Identify which cell holds the provided text, then report its (X, Y) central coordinate. 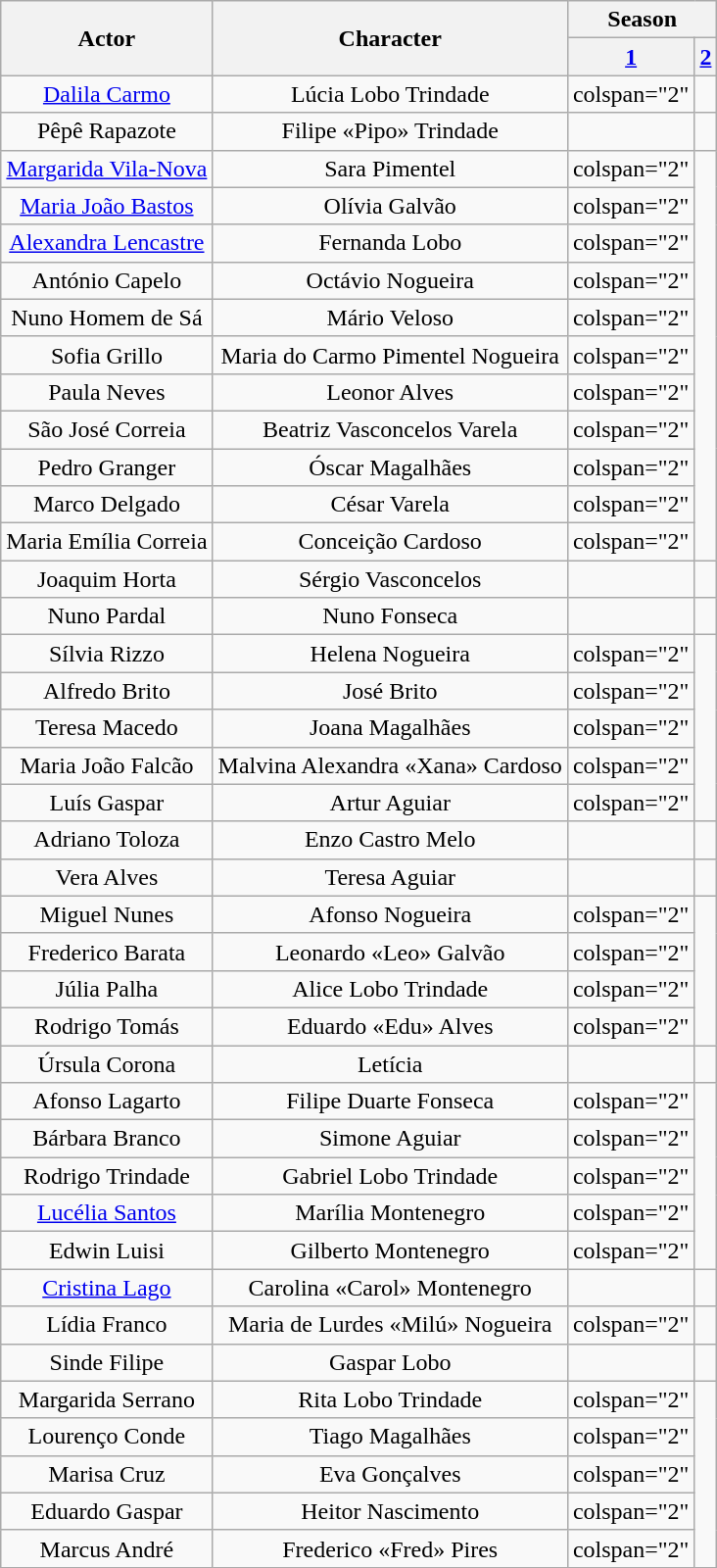
Gaspar Lobo (390, 1362)
Rodrigo Trindade (107, 1176)
Maria João Bastos (107, 206)
Eva Gonçalves (390, 1474)
Sílvia Rizzo (107, 654)
Sinde Filipe (107, 1362)
Alexandra Lencastre (107, 243)
Luís Gaspar (107, 803)
Rodrigo Tomás (107, 1026)
Pêpê Rapazote (107, 131)
Maria Emília Correia (107, 542)
Sara Pimentel (390, 169)
Gilberto Montenegro (390, 1250)
Actor (107, 38)
Sérgio Vasconcelos (390, 579)
Alfredo Brito (107, 691)
Nuno Pardal (107, 616)
Vera Alves (107, 877)
Rita Lobo Trindade (390, 1399)
Paula Neves (107, 392)
Letícia (390, 1063)
Gabriel Lobo Trindade (390, 1176)
Dalila Carmo (107, 94)
Fernanda Lobo (390, 243)
Beatriz Vasconcelos Varela (390, 429)
Miguel Nunes (107, 914)
Joaquim Horta (107, 579)
Carolina «Carol» Montenegro (390, 1288)
Maria do Carmo Pimentel Nogueira (390, 355)
Leonardo «Leo» Galvão (390, 952)
2 (705, 57)
Teresa Aguiar (390, 877)
Malvina Alexandra «Xana» Cardoso (390, 765)
Lourenço Conde (107, 1437)
Conceição Cardoso (390, 542)
Afonso Nogueira (390, 914)
José Brito (390, 691)
Mário Veloso (390, 318)
Joana Magalhães (390, 728)
Teresa Macedo (107, 728)
Margarida Serrano (107, 1399)
Júlia Palha (107, 989)
Marisa Cruz (107, 1474)
Leonor Alves (390, 392)
César Varela (390, 505)
Maria João Falcão (107, 765)
Olívia Galvão (390, 206)
Filipe Duarte Fonseca (390, 1102)
Marília Montenegro (390, 1213)
Cristina Lago (107, 1288)
Nuno Fonseca (390, 616)
Edwin Luisi (107, 1250)
Lúcia Lobo Trindade (390, 94)
Filipe «Pipo» Trindade (390, 131)
Pedro Granger (107, 467)
Maria de Lurdes «Milú» Nogueira (390, 1325)
António Capelo (107, 280)
Margarida Vila-Nova (107, 169)
Nuno Homem de Sá (107, 318)
Season (643, 20)
Tiago Magalhães (390, 1437)
Character (390, 38)
Enzo Castro Melo (390, 840)
Frederico «Fred» Pires (390, 1548)
Eduardo «Edu» Alves (390, 1026)
Helena Nogueira (390, 654)
Afonso Lagarto (107, 1102)
Frederico Barata (107, 952)
Heitor Nascimento (390, 1511)
São José Correia (107, 429)
Simone Aguiar (390, 1139)
Sofia Grillo (107, 355)
Lídia Franco (107, 1325)
Adriano Toloza (107, 840)
Úrsula Corona (107, 1063)
Alice Lobo Trindade (390, 989)
Marcus André (107, 1548)
Eduardo Gaspar (107, 1511)
Óscar Magalhães (390, 467)
Bárbara Branco (107, 1139)
Marco Delgado (107, 505)
Octávio Nogueira (390, 280)
Lucélia Santos (107, 1213)
Artur Aguiar (390, 803)
1 (631, 57)
